Capture the cell that displays the provided text and extract its (x, y) central coordinate. 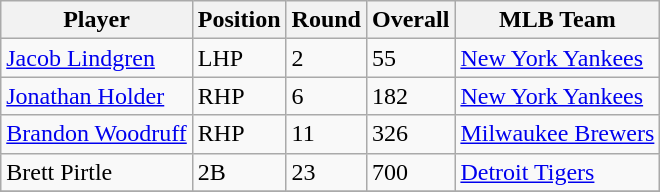
6 (326, 96)
Round (326, 20)
23 (326, 172)
LHP (239, 58)
Player (97, 20)
182 (410, 96)
Overall (410, 20)
Brandon Woodruff (97, 134)
2B (239, 172)
Detroit Tigers (558, 172)
Position (239, 20)
55 (410, 58)
Jonathan Holder (97, 96)
2 (326, 58)
MLB Team (558, 20)
Milwaukee Brewers (558, 134)
11 (326, 134)
326 (410, 134)
700 (410, 172)
Jacob Lindgren (97, 58)
Brett Pirtle (97, 172)
